Locate the cell with the specified text and output its [X, Y] center coordinate. 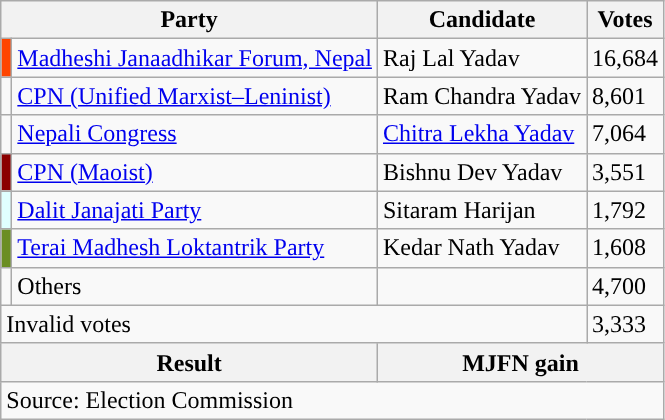
Bishnu Dev Yadav [482, 172]
7,064 [624, 134]
8,601 [624, 96]
Candidate [482, 20]
Raj Lal Yadav [482, 58]
CPN (Maoist) [195, 172]
Party [190, 20]
3,333 [624, 324]
Source: Election Commission [332, 400]
16,684 [624, 58]
Sitaram Harijan [482, 210]
Others [195, 286]
Madheshi Janaadhikar Forum, Nepal [195, 58]
Result [190, 362]
Votes [624, 20]
1,608 [624, 248]
Invalid votes [294, 324]
Nepali Congress [195, 134]
Ram Chandra Yadav [482, 96]
MJFN gain [520, 362]
Chitra Lekha Yadav [482, 134]
4,700 [624, 286]
Kedar Nath Yadav [482, 248]
CPN (Unified Marxist–Leninist) [195, 96]
Dalit Janajati Party [195, 210]
3,551 [624, 172]
1,792 [624, 210]
Terai Madhesh Loktantrik Party [195, 248]
